Output the [x, y] coordinate of the center of the cell containing the given text.  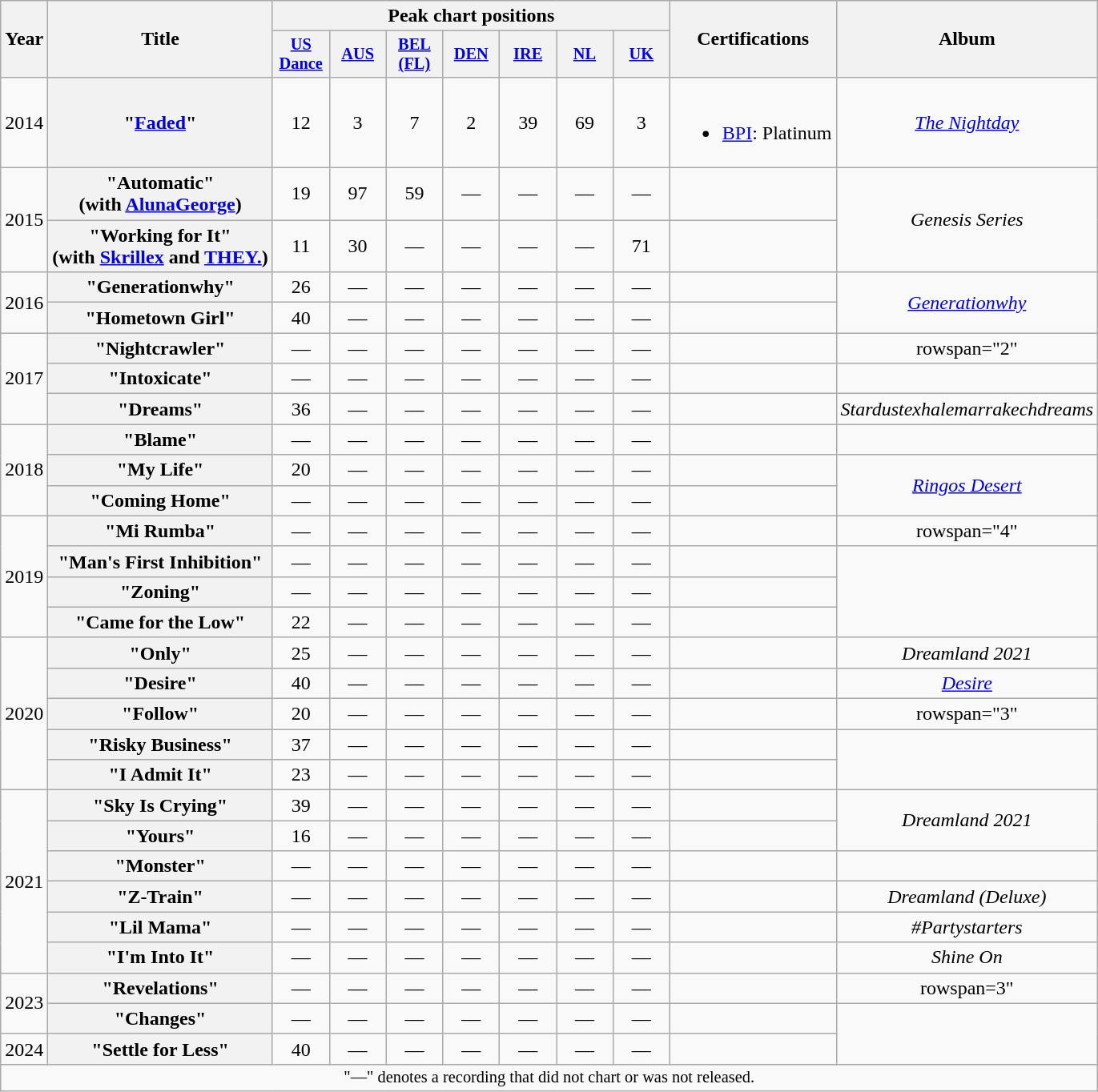
BPI: Platinum [753, 122]
"Nightcrawler" [160, 348]
Dreamland (Deluxe) [967, 897]
2023 [24, 1003]
rowspan="3" [967, 714]
rowspan=3" [967, 988]
Title [160, 39]
NL [585, 54]
"Lil Mama" [160, 927]
UK [641, 54]
30 [357, 247]
"Intoxicate" [160, 379]
Stardustexhalemarrakechdreams [967, 409]
"Blame" [160, 440]
16 [301, 836]
#Partystarters [967, 927]
"Desire" [160, 683]
"Man's First Inhibition" [160, 561]
"Came for the Low" [160, 622]
"Dreams" [160, 409]
2018 [24, 470]
97 [357, 194]
25 [301, 652]
US Dance [301, 54]
AUS [357, 54]
Year [24, 39]
2015 [24, 220]
"Changes" [160, 1018]
2016 [24, 303]
Peak chart positions [471, 16]
"Automatic"(with AlunaGeorge) [160, 194]
Certifications [753, 39]
Genesis Series [967, 220]
26 [301, 287]
"Monster" [160, 866]
71 [641, 247]
2017 [24, 379]
The Nightday [967, 122]
7 [415, 122]
"Faded" [160, 122]
"Generationwhy" [160, 287]
BEL(FL) [415, 54]
"Mi Rumba" [160, 531]
"I Admit It" [160, 775]
Album [967, 39]
23 [301, 775]
DEN [471, 54]
19 [301, 194]
"Settle for Less" [160, 1049]
Shine On [967, 958]
36 [301, 409]
Desire [967, 683]
2019 [24, 576]
"Risky Business" [160, 745]
37 [301, 745]
Generationwhy [967, 303]
12 [301, 122]
69 [585, 122]
2 [471, 122]
2024 [24, 1049]
"Sky Is Crying" [160, 805]
"Hometown Girl" [160, 318]
"Zoning" [160, 592]
IRE [529, 54]
Ringos Desert [967, 485]
"I'm Into It" [160, 958]
"—" denotes a recording that did not chart or was not released. [549, 1078]
59 [415, 194]
"Follow" [160, 714]
rowspan="4" [967, 531]
2021 [24, 881]
"Revelations" [160, 988]
"Only" [160, 652]
"My Life" [160, 470]
rowspan="2" [967, 348]
2020 [24, 713]
"Z-Train" [160, 897]
"Coming Home" [160, 500]
"Yours" [160, 836]
11 [301, 247]
22 [301, 622]
2014 [24, 122]
"Working for It"(with Skrillex and THEY.) [160, 247]
